Detect which cell encompasses the target text, then output its (x, y) center coordinate. 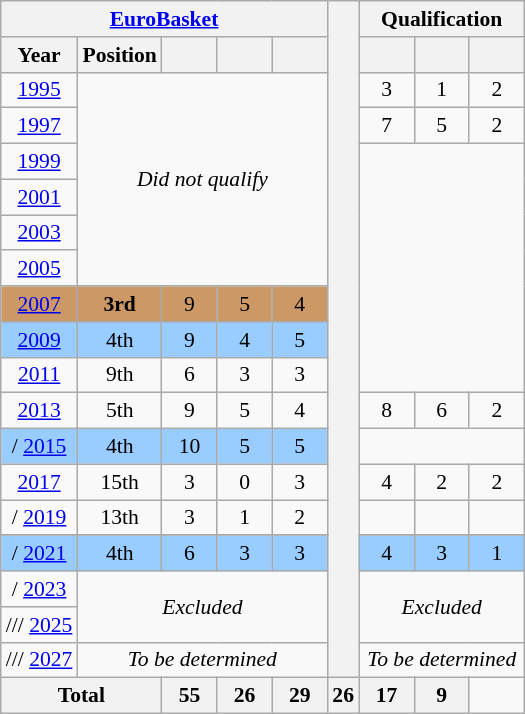
17 (386, 696)
7 (386, 126)
2007 (40, 304)
/ 2023 (40, 589)
Position (119, 55)
/ 2021 (40, 554)
15th (119, 482)
2005 (40, 269)
/ 2015 (40, 447)
2017 (40, 482)
2003 (40, 233)
Total (82, 696)
EuroBasket (164, 19)
3rd (119, 304)
0 (244, 482)
/// 2027 (40, 660)
1999 (40, 162)
5th (119, 411)
55 (190, 696)
13th (119, 518)
/// 2025 (40, 625)
Did not qualify (202, 179)
9th (119, 375)
1995 (40, 90)
2013 (40, 411)
2009 (40, 340)
Year (40, 55)
2001 (40, 197)
1997 (40, 126)
2011 (40, 375)
Qualification (442, 19)
29 (300, 696)
8 (386, 411)
10 (190, 447)
/ 2019 (40, 518)
